Detect which cell encompasses the target text, then output its (x, y) center coordinate. 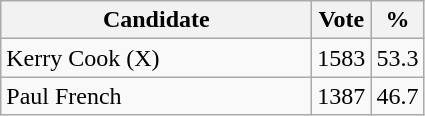
% (398, 20)
Paul French (156, 96)
Vote (342, 20)
1387 (342, 96)
46.7 (398, 96)
53.3 (398, 58)
Kerry Cook (X) (156, 58)
Candidate (156, 20)
1583 (342, 58)
